Search for the cell housing the specified text and yield its [x, y] center coordinate. 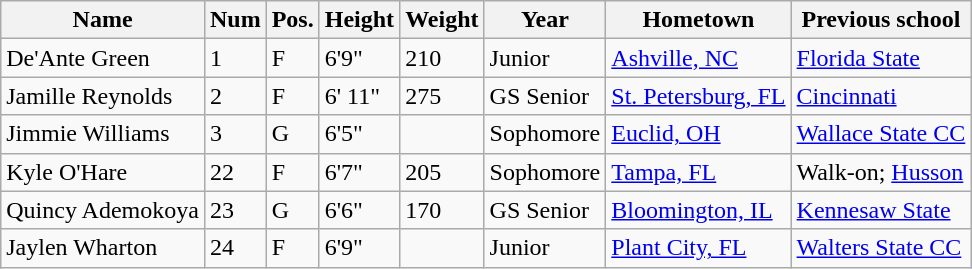
Cincinnati [881, 96]
22 [235, 172]
Previous school [881, 20]
Florida State [881, 58]
Num [235, 20]
Wallace State CC [881, 134]
Weight [442, 20]
Ashville, NC [698, 58]
6'5" [359, 134]
Name [103, 20]
Jaylen Wharton [103, 248]
23 [235, 210]
Quincy Ademokoya [103, 210]
6' 11" [359, 96]
205 [442, 172]
Jamille Reynolds [103, 96]
1 [235, 58]
St. Petersburg, FL [698, 96]
Kyle O'Hare [103, 172]
3 [235, 134]
Tampa, FL [698, 172]
24 [235, 248]
De'Ante Green [103, 58]
Pos. [292, 20]
Height [359, 20]
Euclid, OH [698, 134]
Year [545, 20]
6'7" [359, 172]
2 [235, 96]
Kennesaw State [881, 210]
210 [442, 58]
Walk-on; Husson [881, 172]
Bloomington, IL [698, 210]
275 [442, 96]
6'6" [359, 210]
Walters State CC [881, 248]
Hometown [698, 20]
170 [442, 210]
Plant City, FL [698, 248]
Jimmie Williams [103, 134]
